Scan for the cell matching the given text and deliver its (X, Y) coordinate at center. 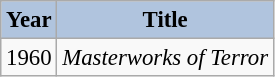
Year (29, 20)
1960 (29, 58)
Title (166, 20)
Masterworks of Terror (166, 58)
